From the cell containing the given text, extract its center point as (X, Y) coordinate. 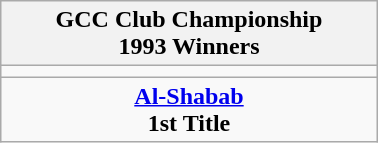
Al-Shabab1st Title (189, 110)
GCC Club Championship 1993 Winners (189, 34)
